Extract the (x, y) coordinate from the center of the cell holding the provided text.  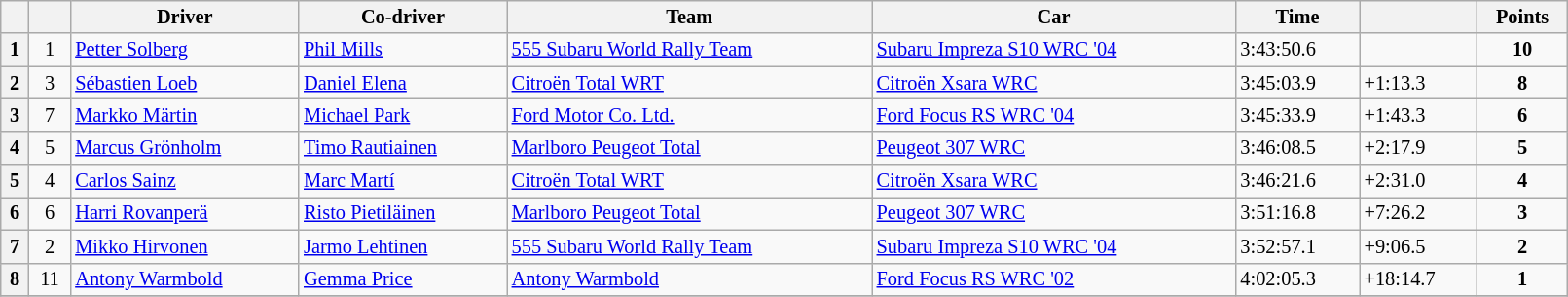
3:43:50.6 (1296, 50)
Gemma Price (403, 279)
Team (689, 17)
+9:06.5 (1419, 246)
Time (1296, 17)
3:45:33.9 (1296, 115)
+1:43.3 (1419, 115)
Ford Focus RS WRC '02 (1054, 279)
Risto Pietiläinen (403, 213)
3:46:21.6 (1296, 181)
Car (1054, 17)
Markko Märtin (185, 115)
11 (51, 279)
4:02:05.3 (1296, 279)
3:51:16.8 (1296, 213)
Co-driver (403, 17)
Ford Motor Co. Ltd. (689, 115)
Petter Solberg (185, 50)
Michael Park (403, 115)
Mikko Hirvonen (185, 246)
+7:26.2 (1419, 213)
3:52:57.1 (1296, 246)
+2:31.0 (1419, 181)
3:46:08.5 (1296, 148)
Points (1522, 17)
Ford Focus RS WRC '04 (1054, 115)
Timo Rautiainen (403, 148)
+18:14.7 (1419, 279)
Daniel Elena (403, 83)
+2:17.9 (1419, 148)
Sébastien Loeb (185, 83)
Driver (185, 17)
Jarmo Lehtinen (403, 246)
Phil Mills (403, 50)
Harri Rovanperä (185, 213)
10 (1522, 50)
Carlos Sainz (185, 181)
3:45:03.9 (1296, 83)
Marc Martí (403, 181)
+1:13.3 (1419, 83)
Marcus Grönholm (185, 148)
